Detect which cell encompasses the target text, then output its (X, Y) center coordinate. 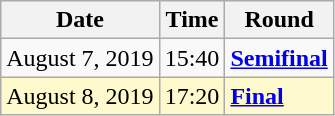
Semifinal (279, 58)
Round (279, 20)
Time (192, 20)
Date (80, 20)
August 7, 2019 (80, 58)
15:40 (192, 58)
17:20 (192, 96)
August 8, 2019 (80, 96)
Final (279, 96)
